Identify which cell holds the provided text, then report its [x, y] central coordinate. 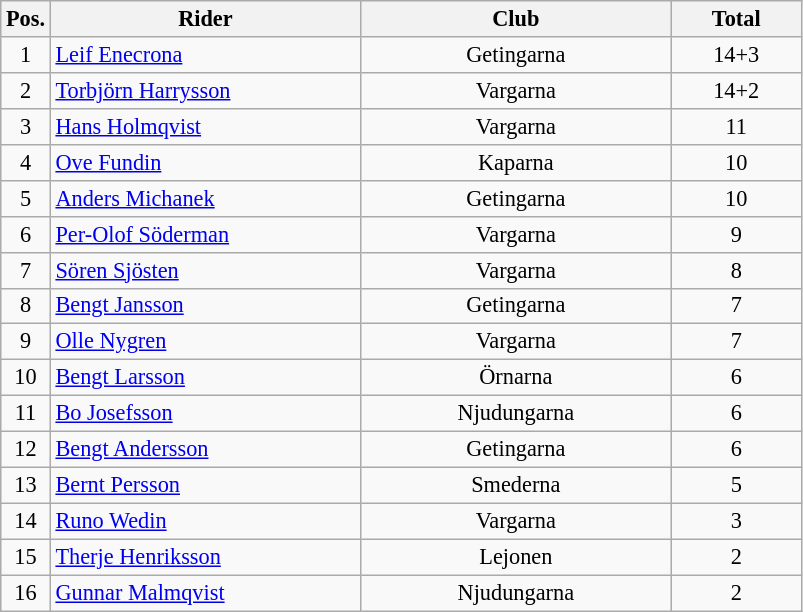
Rider [205, 19]
Bo Josefsson [205, 414]
Sören Sjösten [205, 270]
Therje Henriksson [205, 557]
Hans Holmqvist [205, 126]
Runo Wedin [205, 521]
13 [26, 485]
15 [26, 557]
12 [26, 450]
1 [26, 55]
Bernt Persson [205, 485]
Club [516, 19]
Bengt Andersson [205, 450]
Torbjörn Harrysson [205, 90]
Gunnar Malmqvist [205, 593]
Smederna [516, 485]
Ove Fundin [205, 162]
Total [736, 19]
Leif Enecrona [205, 55]
Anders Michanek [205, 198]
Bengt Larsson [205, 378]
4 [26, 162]
Per-Olof Söderman [205, 234]
Pos. [26, 19]
Örnarna [516, 378]
Bengt Jansson [205, 306]
14+2 [736, 90]
Kaparna [516, 162]
Lejonen [516, 557]
14 [26, 521]
14+3 [736, 55]
Olle Nygren [205, 342]
16 [26, 593]
